Return (X, Y) of the center of cell containing provided text 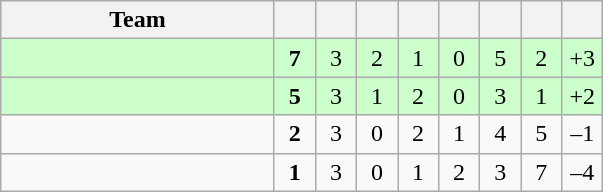
Team (138, 20)
4 (500, 134)
+3 (582, 58)
–1 (582, 134)
+2 (582, 96)
–4 (582, 172)
